Detect which cell encompasses the target text, then output its (X, Y) center coordinate. 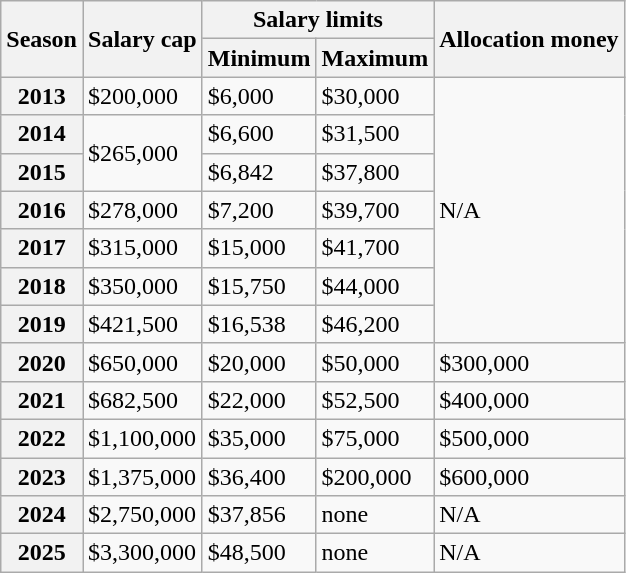
$41,700 (375, 248)
2021 (42, 400)
2025 (42, 553)
2020 (42, 362)
Season (42, 39)
2024 (42, 515)
$315,000 (142, 248)
$50,000 (375, 362)
$30,000 (375, 96)
$1,375,000 (142, 477)
$400,000 (529, 400)
2013 (42, 96)
$20,000 (259, 362)
$278,000 (142, 210)
$39,700 (375, 210)
$31,500 (375, 134)
$421,500 (142, 324)
2018 (42, 286)
$44,000 (375, 286)
2015 (42, 172)
Minimum (259, 58)
$3,300,000 (142, 553)
2016 (42, 210)
$37,856 (259, 515)
$16,538 (259, 324)
$6,842 (259, 172)
$265,000 (142, 153)
$75,000 (375, 438)
$6,600 (259, 134)
2022 (42, 438)
$48,500 (259, 553)
$52,500 (375, 400)
$300,000 (529, 362)
$2,750,000 (142, 515)
$15,750 (259, 286)
2014 (42, 134)
$22,000 (259, 400)
$46,200 (375, 324)
2019 (42, 324)
$36,400 (259, 477)
$7,200 (259, 210)
$350,000 (142, 286)
$600,000 (529, 477)
$37,800 (375, 172)
Salary limits (318, 20)
$6,000 (259, 96)
$500,000 (529, 438)
Salary cap (142, 39)
2017 (42, 248)
$650,000 (142, 362)
$35,000 (259, 438)
Allocation money (529, 39)
Maximum (375, 58)
2023 (42, 477)
$1,100,000 (142, 438)
$15,000 (259, 248)
$682,500 (142, 400)
